From the cell containing the given text, extract its center point as [x, y] coordinate. 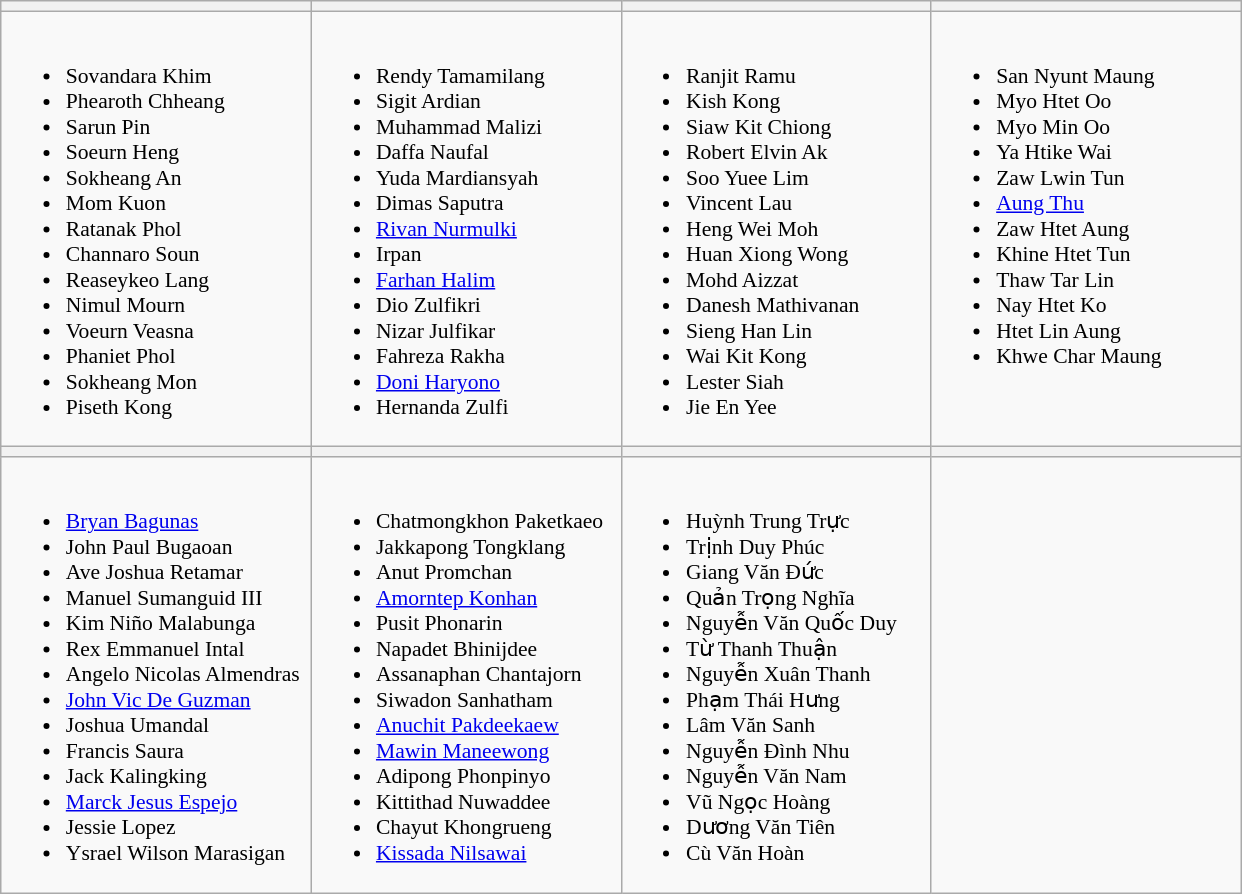
San Nyunt MaungMyo Htet OoMyo Min OoYa Htike WaiZaw Lwin TunAung ThuZaw Htet AungKhine Htet TunThaw Tar LinNay Htet KoHtet Lin AungKhwe Char Maung [1086, 229]
